Find where the given text appears and provide that cell's center as [X, Y] coordinate. 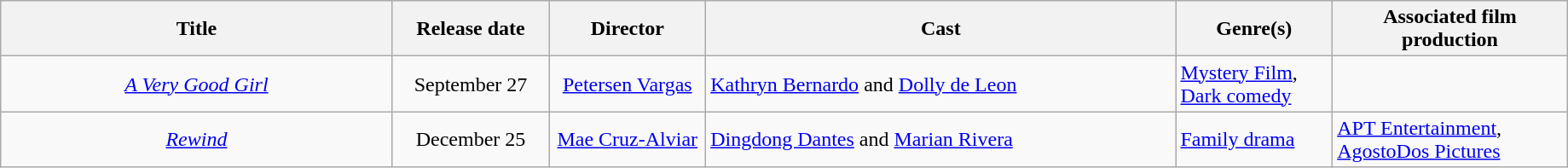
Dingdong Dantes and Marian Rivera [941, 140]
Cast [941, 29]
Associated film production [1450, 29]
September 27 [471, 84]
Director [628, 29]
Mae Cruz-Alviar [628, 140]
Genre(s) [1254, 29]
Petersen Vargas [628, 84]
Title [196, 29]
Release date [471, 29]
Kathryn Bernardo and Dolly de Leon [941, 84]
A Very Good Girl [196, 84]
December 25 [471, 140]
Rewind [196, 140]
Mystery Film, Dark comedy [1254, 84]
Family drama [1254, 140]
APT Entertainment,AgostoDos Pictures [1450, 140]
